Output the (x, y) coordinate of the center of the cell containing the given text.  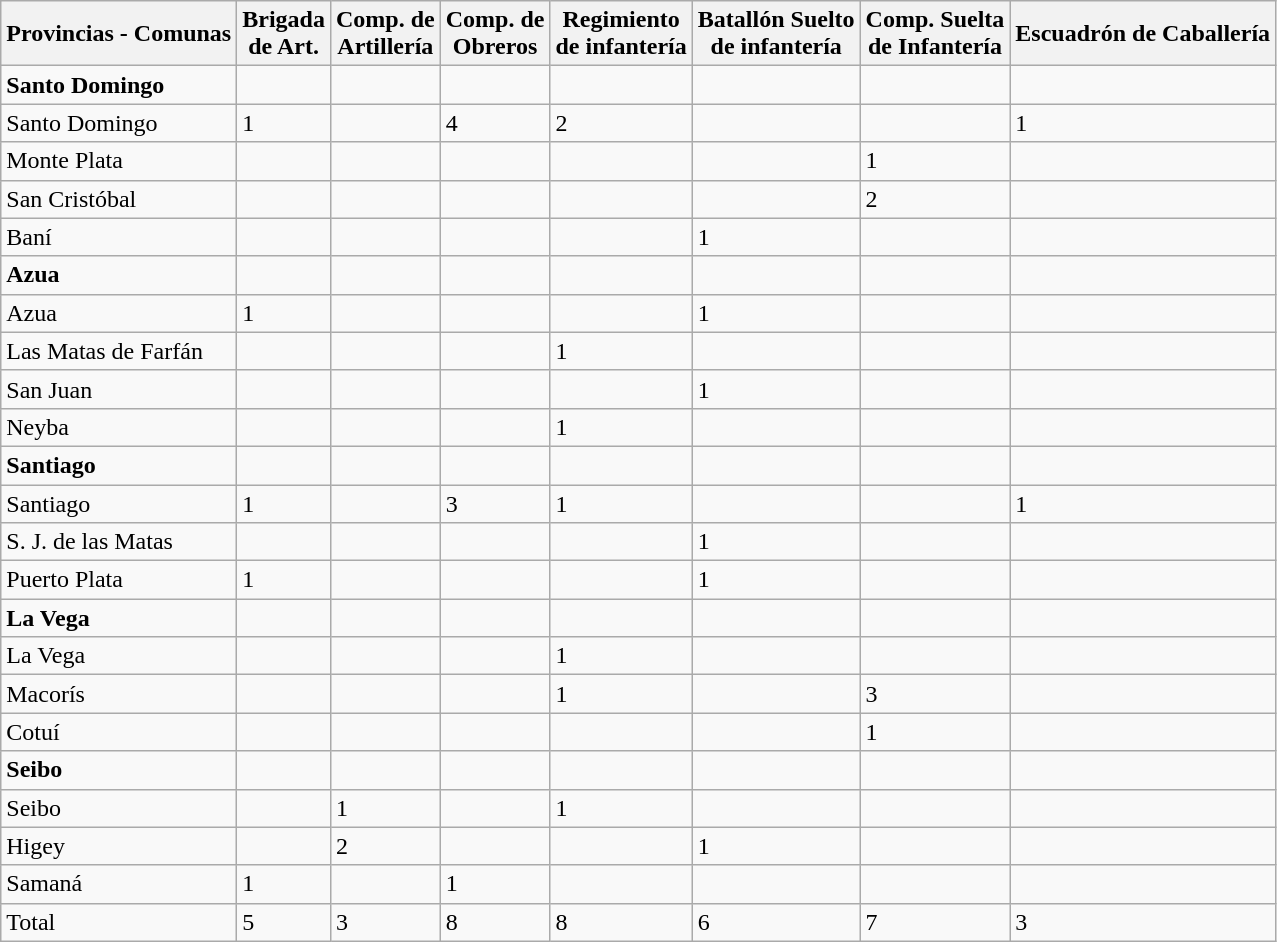
Comp. deArtillería (385, 34)
S. J. de las Matas (119, 542)
Macorís (119, 694)
Provincias - Comunas (119, 34)
5 (284, 922)
San Juan (119, 389)
Regimientode infantería (621, 34)
6 (776, 922)
Comp. deObreros (495, 34)
Escuadrón de Caballería (1143, 34)
Neyba (119, 427)
Higey (119, 846)
Las Matas de Farfán (119, 351)
Cotuí (119, 732)
Batallón Sueltode infantería (776, 34)
Monte Plata (119, 161)
Brigadade Art. (284, 34)
San Cristóbal (119, 199)
Comp. Sueltade Infantería (935, 34)
Samaná (119, 884)
4 (495, 123)
Puerto Plata (119, 580)
Baní (119, 237)
7 (935, 922)
Total (119, 922)
